Search for the cell housing the specified text and yield its (x, y) center coordinate. 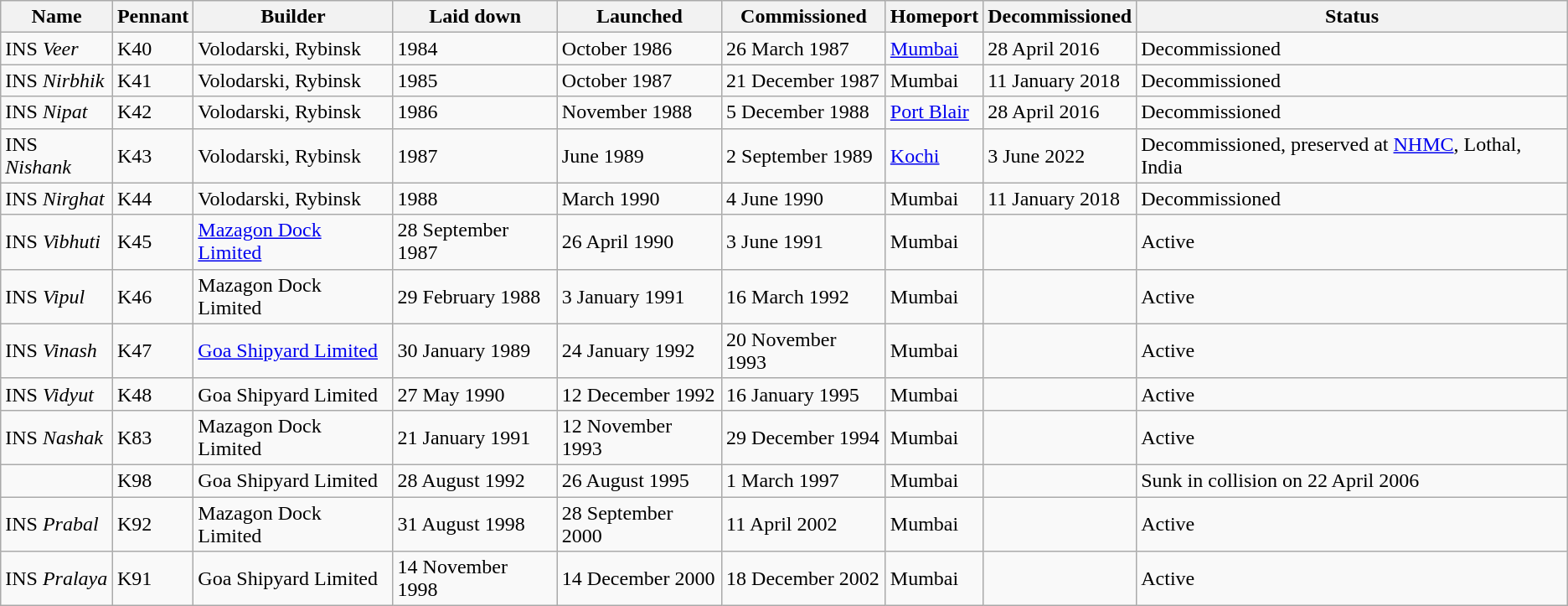
K46 (152, 297)
INS Veer (57, 49)
16 January 1995 (804, 394)
INS Vidyut (57, 394)
4 June 1990 (804, 199)
11 April 2002 (804, 523)
Builder (293, 17)
3 January 1991 (639, 297)
INS Nishank (57, 156)
14 November 1998 (475, 578)
31 August 1998 (475, 523)
1984 (475, 49)
21 January 1991 (475, 438)
October 1987 (639, 80)
Kochi (934, 156)
5 December 1988 (804, 112)
29 February 1988 (475, 297)
June 1989 (639, 156)
K48 (152, 394)
30 January 1989 (475, 350)
Homeport (934, 17)
Sunk in collision on 22 April 2006 (1352, 480)
K40 (152, 49)
INS Vibhuti (57, 241)
Status (1352, 17)
1986 (475, 112)
INS Pralaya (57, 578)
28 September 1987 (475, 241)
12 December 1992 (639, 394)
K44 (152, 199)
K41 (152, 80)
2 September 1989 (804, 156)
24 January 1992 (639, 350)
29 December 1994 (804, 438)
Decommissioned, preserved at NHMC, Lothal, India (1352, 156)
K43 (152, 156)
Port Blair (934, 112)
1 March 1997 (804, 480)
November 1988 (639, 112)
18 December 2002 (804, 578)
1987 (475, 156)
March 1990 (639, 199)
K45 (152, 241)
20 November 1993 (804, 350)
INS Nirbhik (57, 80)
Laid down (475, 17)
INS Vinash (57, 350)
Commissioned (804, 17)
12 November 1993 (639, 438)
26 August 1995 (639, 480)
26 March 1987 (804, 49)
K92 (152, 523)
1988 (475, 199)
28 August 1992 (475, 480)
27 May 1990 (475, 394)
Pennant (152, 17)
1985 (475, 80)
INS Prabal (57, 523)
INS Vipul (57, 297)
INS Nashak (57, 438)
K83 (152, 438)
INS Nirghat (57, 199)
K42 (152, 112)
INS Nipat (57, 112)
26 April 1990 (639, 241)
3 June 2022 (1060, 156)
October 1986 (639, 49)
28 September 2000 (639, 523)
16 March 1992 (804, 297)
21 December 1987 (804, 80)
3 June 1991 (804, 241)
K91 (152, 578)
14 December 2000 (639, 578)
K98 (152, 480)
K47 (152, 350)
Launched (639, 17)
Name (57, 17)
